Pinpoint the cell where the given text exists, returning its (X, Y) midpoint coordinate. 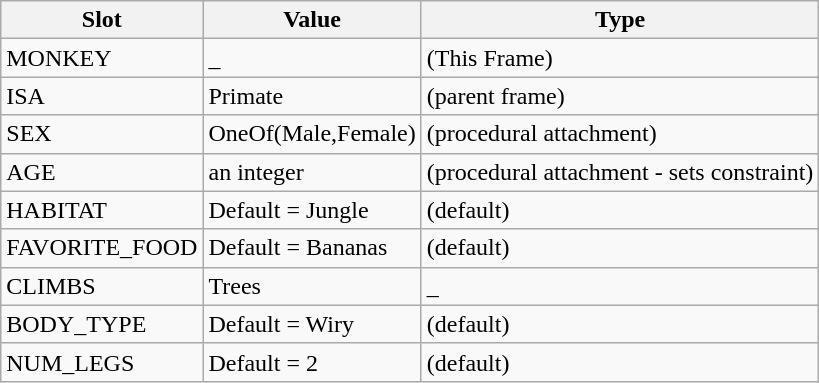
(procedural attachment) (620, 134)
(parent frame) (620, 96)
Default = Bananas (312, 248)
CLIMBS (102, 286)
AGE (102, 172)
Default = Jungle (312, 210)
an integer (312, 172)
SEX (102, 134)
BODY_TYPE (102, 324)
Type (620, 20)
Trees (312, 286)
MONKEY (102, 58)
(This Frame) (620, 58)
Value (312, 20)
Slot (102, 20)
Default = 2 (312, 362)
FAVORITE_FOOD (102, 248)
Default = Wiry (312, 324)
HABITAT (102, 210)
ISA (102, 96)
NUM_LEGS (102, 362)
(procedural attachment - sets constraint) (620, 172)
OneOf(Male,Female) (312, 134)
Primate (312, 96)
